For the text-containing cell, return its midpoint in (X, Y) coordinate format. 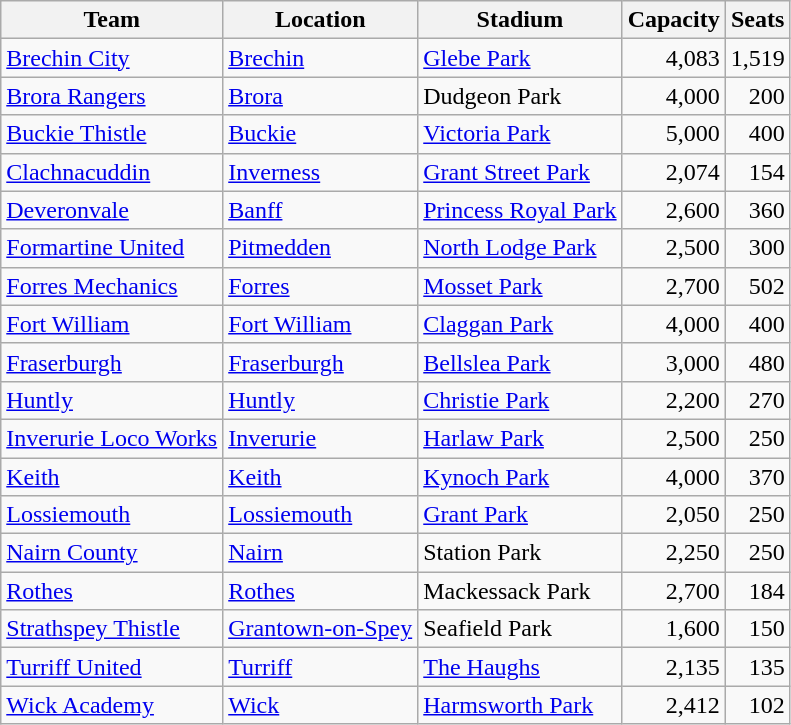
Kynoch Park (520, 477)
Bellslea Park (520, 362)
Inverness (320, 172)
Nairn County (112, 553)
Grant Park (520, 515)
Princess Royal Park (520, 210)
200 (758, 96)
Team (112, 20)
3,000 (674, 362)
Deveronvale (112, 210)
480 (758, 362)
Claggan Park (520, 324)
Brechin City (112, 58)
Clachnacuddin (112, 172)
Dudgeon Park (520, 96)
184 (758, 591)
Nairn (320, 553)
Buckie (320, 134)
300 (758, 248)
Grant Street Park (520, 172)
Christie Park (520, 400)
Grantown-on-Spey (320, 629)
Inverurie (320, 438)
Harmsworth Park (520, 705)
2,050 (674, 515)
Formartine United (112, 248)
Seats (758, 20)
Inverurie Loco Works (112, 438)
150 (758, 629)
Harlaw Park (520, 438)
1,600 (674, 629)
Seafield Park (520, 629)
102 (758, 705)
Brora Rangers (112, 96)
Wick (320, 705)
5,000 (674, 134)
Forres (320, 286)
2,250 (674, 553)
Forres Mechanics (112, 286)
Pitmedden (320, 248)
North Lodge Park (520, 248)
4,083 (674, 58)
Mosset Park (520, 286)
Station Park (520, 553)
2,600 (674, 210)
Strathspey Thistle (112, 629)
Mackessack Park (520, 591)
135 (758, 667)
Location (320, 20)
Glebe Park (520, 58)
Victoria Park (520, 134)
Banff (320, 210)
Brechin (320, 58)
2,200 (674, 400)
Wick Academy (112, 705)
The Haughs (520, 667)
Capacity (674, 20)
360 (758, 210)
Buckie Thistle (112, 134)
154 (758, 172)
2,135 (674, 667)
1,519 (758, 58)
Stadium (520, 20)
2,412 (674, 705)
Turriff (320, 667)
270 (758, 400)
370 (758, 477)
502 (758, 286)
2,074 (674, 172)
Brora (320, 96)
Turriff United (112, 667)
